Locate the cell with the specified text and output its (X, Y) center coordinate. 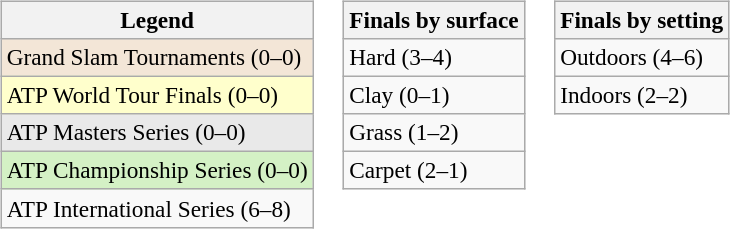
ATP International Series (6–8) (157, 208)
Finals by surface (434, 20)
Finals by setting (642, 20)
Hard (3–4) (434, 57)
Grass (1–2) (434, 133)
Legend (157, 20)
Grand Slam Tournaments (0–0) (157, 57)
ATP Championship Series (0–0) (157, 171)
Clay (0–1) (434, 95)
ATP World Tour Finals (0–0) (157, 95)
Carpet (2–1) (434, 171)
ATP Masters Series (0–0) (157, 133)
Indoors (2–2) (642, 95)
Outdoors (4–6) (642, 57)
